Detect which cell encompasses the target text, then output its (x, y) center coordinate. 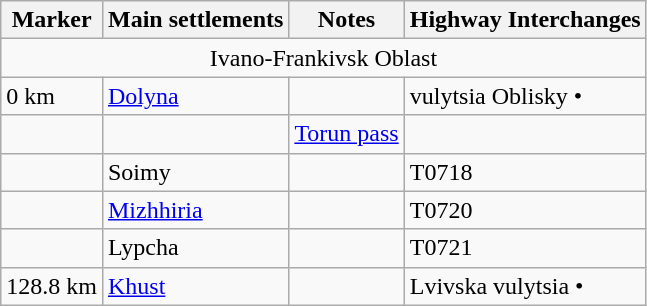
Lypcha (195, 248)
Mizhhiria (195, 210)
vulytsia Oblisky • (525, 96)
Notes (346, 20)
128.8 km (52, 286)
Soimy (195, 172)
T0718 (525, 172)
Torun pass (346, 134)
Ivano-Frankivsk Oblast (324, 58)
T0721 (525, 248)
T0720 (525, 210)
0 km (52, 96)
Lvivska vulytsia • (525, 286)
Marker (52, 20)
Khust (195, 286)
Main settlements (195, 20)
Highway Interchanges (525, 20)
Dolyna (195, 96)
